For the text-containing cell, return its midpoint in [X, Y] coordinate format. 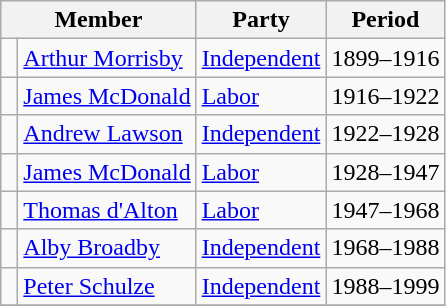
Party [261, 20]
Thomas d'Alton [107, 210]
1916–1922 [386, 96]
1928–1947 [386, 172]
1947–1968 [386, 210]
Period [386, 20]
Peter Schulze [107, 286]
Arthur Morrisby [107, 58]
1968–1988 [386, 248]
1988–1999 [386, 286]
Alby Broadby [107, 248]
Andrew Lawson [107, 134]
1899–1916 [386, 58]
Member [98, 20]
1922–1928 [386, 134]
